Return (X, Y) of the center of cell containing provided text 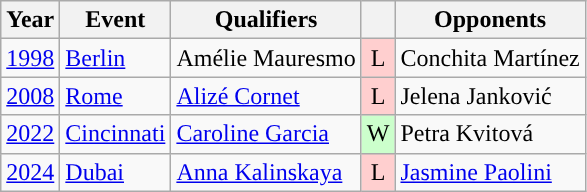
Cincinnati (116, 134)
Event (116, 20)
1998 (30, 58)
Jelena Janković (490, 96)
Opponents (490, 20)
Anna Kalinskaya (266, 172)
Dubai (116, 172)
Jasmine Paolini (490, 172)
Rome (116, 96)
W (378, 134)
Conchita Martínez (490, 58)
Caroline Garcia (266, 134)
Amélie Mauresmo (266, 58)
Alizé Cornet (266, 96)
Year (30, 20)
Qualifiers (266, 20)
2008 (30, 96)
2022 (30, 134)
Berlin (116, 58)
Petra Kvitová (490, 134)
2024 (30, 172)
